For the text-containing cell, return its midpoint in [X, Y] coordinate format. 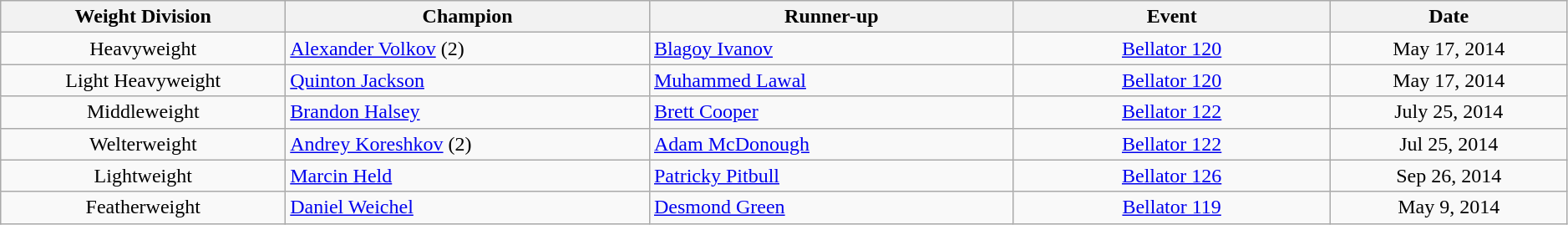
Weight Division [144, 17]
Jul 25, 2014 [1449, 144]
Adam McDonough [831, 144]
Andrey Koreshkov (2) [468, 144]
Heavyweight [144, 49]
Lightweight [144, 176]
Runner-up [831, 17]
Brett Cooper [831, 112]
Desmond Green [831, 207]
Blagoy Ivanov [831, 49]
Bellator 119 [1171, 207]
Brandon Halsey [468, 112]
Date [1449, 17]
Sep 26, 2014 [1449, 176]
Patricky Pitbull [831, 176]
Light Heavyweight [144, 80]
Alexander Volkov (2) [468, 49]
Marcin Held [468, 176]
July 25, 2014 [1449, 112]
Welterweight [144, 144]
Featherweight [144, 207]
Middleweight [144, 112]
Muhammed Lawal [831, 80]
Daniel Weichel [468, 207]
Champion [468, 17]
Event [1171, 17]
Quinton Jackson [468, 80]
Bellator 126 [1171, 176]
May 9, 2014 [1449, 207]
